Search for the cell housing the specified text and yield its (x, y) center coordinate. 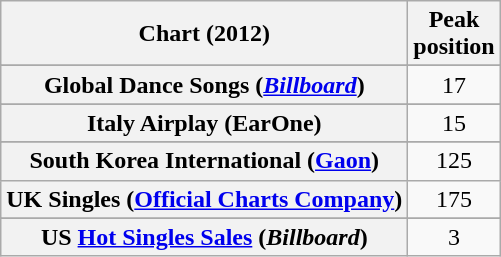
South Korea International (Gaon) (204, 161)
US Hot Singles Sales (Billboard) (204, 237)
175 (454, 199)
125 (454, 161)
17 (454, 85)
Chart (2012) (204, 34)
15 (454, 123)
Italy Airplay (EarOne) (204, 123)
3 (454, 237)
Peakposition (454, 34)
UK Singles (Official Charts Company) (204, 199)
Global Dance Songs (Billboard) (204, 85)
